Capture the cell that displays the provided text and extract its [x, y] central coordinate. 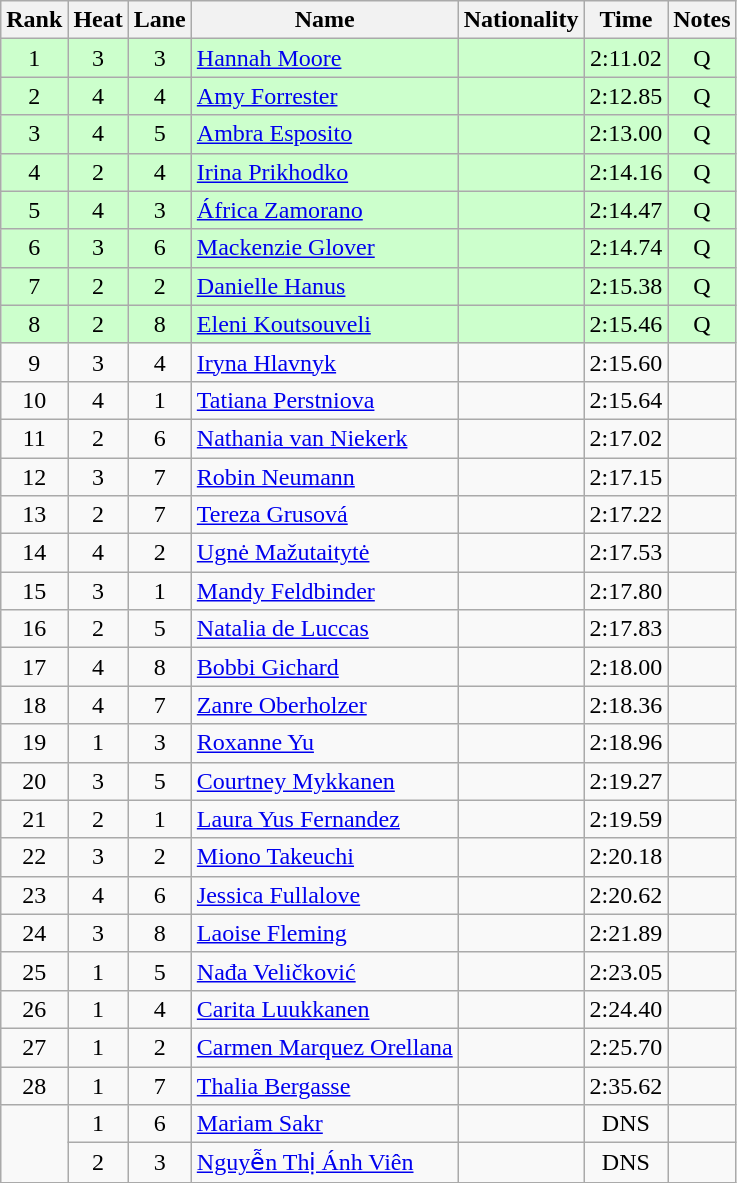
Natalia de Luccas [324, 629]
Amy Forrester [324, 96]
13 [34, 515]
2:17.80 [626, 591]
Tatiana Perstniova [324, 400]
Danielle Hanus [324, 286]
11 [34, 438]
Hannah Moore [324, 58]
21 [34, 819]
16 [34, 629]
2:11.02 [626, 58]
Thalia Bergasse [324, 1085]
Robin Neumann [324, 477]
20 [34, 781]
14 [34, 553]
2:18.36 [626, 705]
Mandy Feldbinder [324, 591]
Irina Prikhodko [324, 172]
Nathania van Niekerk [324, 438]
Zanre Oberholzer [324, 705]
Name [324, 20]
Lane [160, 20]
2:15.46 [626, 324]
2:17.83 [626, 629]
Nationality [521, 20]
2:18.00 [626, 667]
Carmen Marquez Orellana [324, 1047]
12 [34, 477]
Heat [98, 20]
África Zamorano [324, 210]
2:24.40 [626, 1009]
25 [34, 971]
Time [626, 20]
Laoise Fleming [324, 933]
23 [34, 895]
Ambra Esposito [324, 134]
24 [34, 933]
2:14.74 [626, 248]
17 [34, 667]
Ugnė Mažutaitytė [324, 553]
2:14.16 [626, 172]
2:20.18 [626, 857]
Carita Luukkanen [324, 1009]
2:15.38 [626, 286]
2:20.62 [626, 895]
2:13.00 [626, 134]
Notes [702, 20]
19 [34, 743]
Nguyễn Thị Ánh Viên [324, 1163]
22 [34, 857]
Mackenzie Glover [324, 248]
Iryna Hlavnyk [324, 362]
15 [34, 591]
2:18.96 [626, 743]
Mariam Sakr [324, 1124]
2:21.89 [626, 933]
2:19.59 [626, 819]
2:35.62 [626, 1085]
2:23.05 [626, 971]
2:15.60 [626, 362]
Eleni Koutsouveli [324, 324]
27 [34, 1047]
Jessica Fullalove [324, 895]
2:17.22 [626, 515]
10 [34, 400]
Rank [34, 20]
Nađa Veličković [324, 971]
26 [34, 1009]
2:15.64 [626, 400]
2:17.02 [626, 438]
Laura Yus Fernandez [324, 819]
Roxanne Yu [324, 743]
2:25.70 [626, 1047]
28 [34, 1085]
18 [34, 705]
Miono Takeuchi [324, 857]
Tereza Grusová [324, 515]
Courtney Mykkanen [324, 781]
2:17.53 [626, 553]
Bobbi Gichard [324, 667]
2:17.15 [626, 477]
2:19.27 [626, 781]
9 [34, 362]
2:12.85 [626, 96]
2:14.47 [626, 210]
